Find where the given text appears and provide that cell's center as [x, y] coordinate. 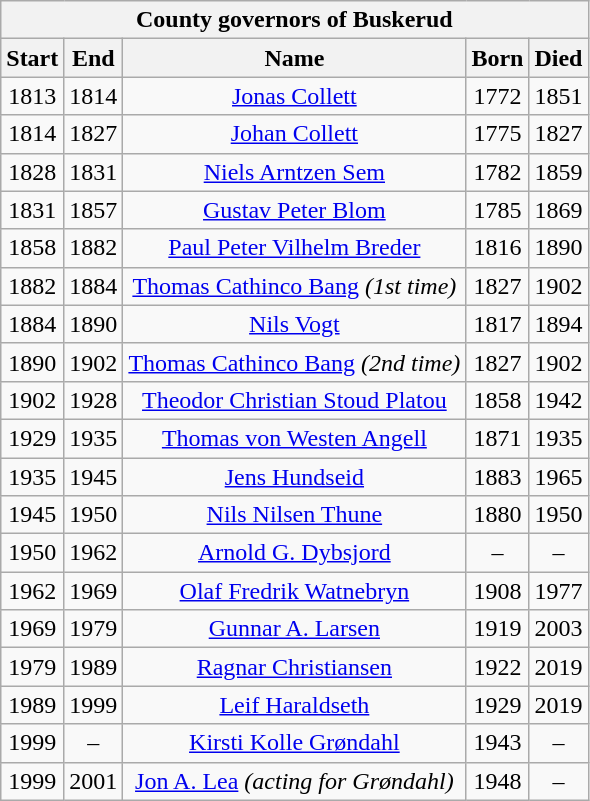
Olaf Fredrik Watnebryn [294, 591]
1828 [32, 172]
1871 [498, 438]
1816 [498, 248]
1908 [498, 591]
Jens Hundseid [294, 477]
Paul Peter Vilhelm Breder [294, 248]
Theodor Christian Stoud Platou [294, 400]
1785 [498, 210]
1817 [498, 324]
Born [498, 58]
1965 [558, 477]
Thomas Cathinco Bang (1st time) [294, 286]
1883 [498, 477]
1859 [558, 172]
Arnold G. Dybsjord [294, 553]
Kirsti Kolle Grøndahl [294, 743]
Gustav Peter Blom [294, 210]
1869 [558, 210]
County governors of Buskerud [294, 20]
1922 [498, 667]
1782 [498, 172]
Leif Haraldseth [294, 705]
Died [558, 58]
1919 [498, 629]
Thomas Cathinco Bang (2nd time) [294, 362]
Name [294, 58]
Nils Vogt [294, 324]
End [94, 58]
2001 [94, 781]
Johan Collett [294, 134]
Ragnar Christiansen [294, 667]
1942 [558, 400]
Gunnar A. Larsen [294, 629]
1943 [498, 743]
1851 [558, 96]
Niels Arntzen Sem [294, 172]
1857 [94, 210]
2003 [558, 629]
1813 [32, 96]
Jonas Collett [294, 96]
Jon A. Lea (acting for Grøndahl) [294, 781]
1775 [498, 134]
1880 [498, 515]
1772 [498, 96]
1894 [558, 324]
Start [32, 58]
1948 [498, 781]
1977 [558, 591]
Thomas von Westen Angell [294, 438]
Nils Nilsen Thune [294, 515]
1928 [94, 400]
